For the text-containing cell, return its midpoint in (X, Y) coordinate format. 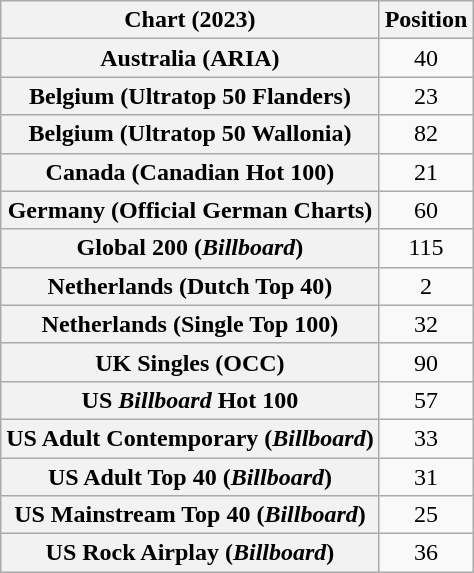
60 (426, 210)
US Mainstream Top 40 (Billboard) (190, 515)
31 (426, 477)
36 (426, 553)
Position (426, 20)
Australia (ARIA) (190, 58)
US Billboard Hot 100 (190, 400)
40 (426, 58)
23 (426, 96)
Netherlands (Dutch Top 40) (190, 286)
32 (426, 324)
Belgium (Ultratop 50 Flanders) (190, 96)
Global 200 (Billboard) (190, 248)
25 (426, 515)
Belgium (Ultratop 50 Wallonia) (190, 134)
115 (426, 248)
US Rock Airplay (Billboard) (190, 553)
Canada (Canadian Hot 100) (190, 172)
US Adult Contemporary (Billboard) (190, 438)
82 (426, 134)
57 (426, 400)
Chart (2023) (190, 20)
Netherlands (Single Top 100) (190, 324)
33 (426, 438)
2 (426, 286)
US Adult Top 40 (Billboard) (190, 477)
Germany (Official German Charts) (190, 210)
UK Singles (OCC) (190, 362)
90 (426, 362)
21 (426, 172)
